Locate the cell with the specified text and output its [x, y] center coordinate. 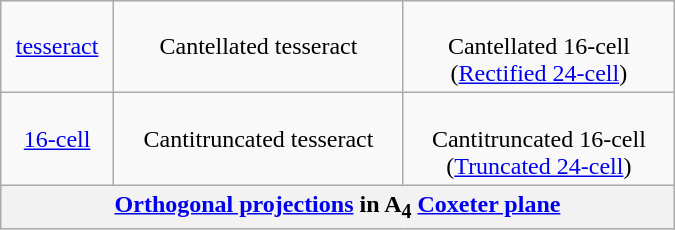
Cantitruncated tesseract [258, 139]
tesseract [58, 47]
Cantitruncated 16-cell(Truncated 24-cell) [538, 139]
16-cell [58, 139]
Cantellated 16-cell(Rectified 24-cell) [538, 47]
Orthogonal projections in A4 Coxeter plane [338, 207]
Cantellated tesseract [258, 47]
